Search for the cell housing the specified text and yield its (X, Y) center coordinate. 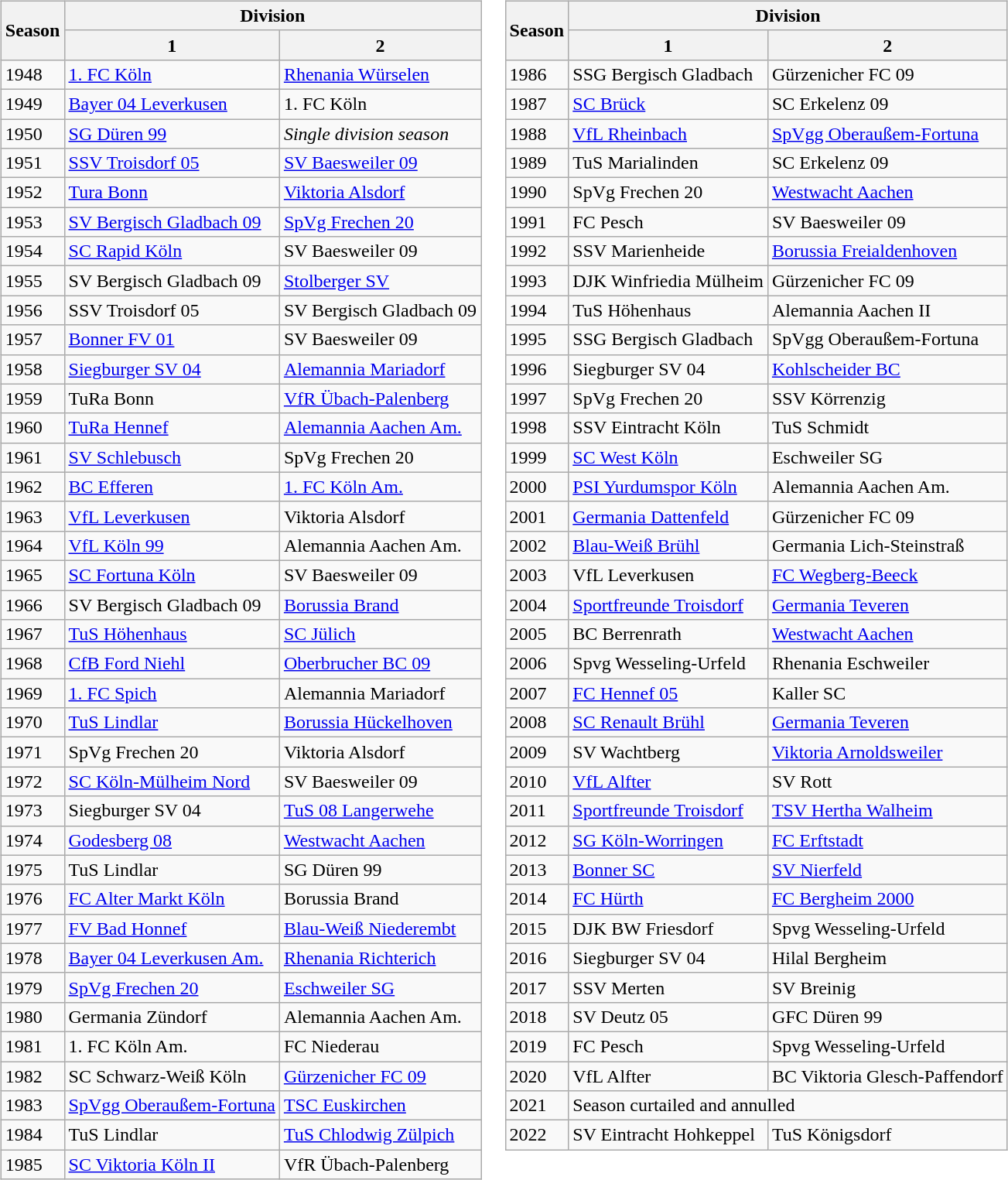
1987 (537, 104)
SC Brück (668, 104)
1999 (537, 457)
1995 (537, 340)
Alemannia Aachen II (887, 310)
1983 (32, 1106)
TuRa Hennef (172, 428)
Hilal Bergheim (887, 958)
Bonner FV 01 (172, 340)
SC Renault Brühl (668, 723)
1968 (32, 664)
1955 (32, 281)
1992 (537, 251)
1969 (32, 693)
2006 (537, 664)
2007 (537, 693)
TSC Euskirchen (380, 1106)
2010 (537, 782)
Stolberger SV (380, 281)
FC Wegberg-Beeck (887, 575)
1965 (32, 575)
VfL Rheinbach (668, 134)
2013 (537, 870)
Blau-Weiß Niederembt (380, 929)
1948 (32, 74)
FC Alter Markt Köln (172, 899)
SV Rott (887, 782)
SC West Köln (668, 457)
Blau-Weiß Brühl (668, 546)
SSV Merten (668, 987)
TuS Schmidt (887, 428)
Borussia Hückelhoven (380, 723)
TuS Königsdorf (887, 1135)
2000 (537, 487)
SV Deutz 05 (668, 1017)
1980 (32, 1017)
1977 (32, 929)
FC Erftstadt (887, 840)
CfB Ford Niehl (172, 664)
1952 (32, 193)
2017 (537, 987)
Rhenania Würselen (380, 74)
Germania Zündorf (172, 1017)
1998 (537, 428)
2014 (537, 899)
SV Wachtberg (668, 752)
1989 (537, 163)
1971 (32, 752)
SG Köln-Worringen (668, 840)
SV Nierfeld (887, 870)
SC Rapid Köln (172, 251)
TuS 08 Langerwehe (380, 811)
SC Jülich (380, 634)
SC Köln-Mülheim Nord (172, 782)
1949 (32, 104)
1996 (537, 369)
2012 (537, 840)
SV Schlebusch (172, 457)
2015 (537, 929)
1958 (32, 369)
SC Viktoria Köln II (172, 1165)
SC Schwarz-Weiß Köln (172, 1076)
TuS Marialinden (668, 163)
SV Breinig (887, 987)
FC Niederau (380, 1046)
BC Efferen (172, 487)
GFC Düren 99 (887, 1017)
FC Hürth (668, 899)
1957 (32, 340)
1959 (32, 398)
1988 (537, 134)
1993 (537, 281)
TuS Chlodwig Zülpich (380, 1135)
2018 (537, 1017)
SSV Körrenzig (887, 398)
1967 (32, 634)
1982 (32, 1076)
1953 (32, 222)
1950 (32, 134)
2016 (537, 958)
2009 (537, 752)
1997 (537, 398)
1976 (32, 899)
1956 (32, 310)
SSV Eintracht Köln (668, 428)
Single division season (380, 134)
SV Eintracht Hohkeppel (668, 1135)
SC Fortuna Köln (172, 575)
BC Berrenrath (668, 634)
TuRa Bonn (172, 398)
1975 (32, 870)
Season curtailed and annulled (788, 1106)
2004 (537, 604)
DJK Winfriedia Mülheim (668, 281)
FC Hennef 05 (668, 693)
2019 (537, 1046)
Kaller SC (887, 693)
2002 (537, 546)
1972 (32, 782)
Godesberg 08 (172, 840)
Tura Bonn (172, 193)
1951 (32, 163)
1990 (537, 193)
FC Bergheim 2000 (887, 899)
Bayer 04 Leverkusen (172, 104)
2020 (537, 1076)
1964 (32, 546)
Germania Lich-Steinstraß (887, 546)
1978 (32, 958)
2021 (537, 1106)
2005 (537, 634)
Viktoria Arnoldsweiler (887, 752)
1973 (32, 811)
1962 (32, 487)
Bonner SC (668, 870)
1984 (32, 1135)
1961 (32, 457)
Rhenania Richterich (380, 958)
1. FC Spich (172, 693)
2022 (537, 1135)
1966 (32, 604)
VfL Köln 99 (172, 546)
Oberbrucher BC 09 (380, 664)
2008 (537, 723)
2011 (537, 811)
2003 (537, 575)
DJK BW Friesdorf (668, 929)
1991 (537, 222)
1974 (32, 840)
Kohlscheider BC (887, 369)
TSV Hertha Walheim (887, 811)
PSI Yurdumspor Köln (668, 487)
1954 (32, 251)
BC Viktoria Glesch-Paffendorf (887, 1076)
2001 (537, 516)
1960 (32, 428)
1994 (537, 310)
1981 (32, 1046)
Germania Dattenfeld (668, 516)
1979 (32, 987)
Borussia Freialdenhoven (887, 251)
1970 (32, 723)
1986 (537, 74)
1963 (32, 516)
Rhenania Eschweiler (887, 664)
SSV Marienheide (668, 251)
FV Bad Honnef (172, 929)
1985 (32, 1165)
Bayer 04 Leverkusen Am. (172, 958)
